From the cell containing the given text, extract its center point as [x, y] coordinate. 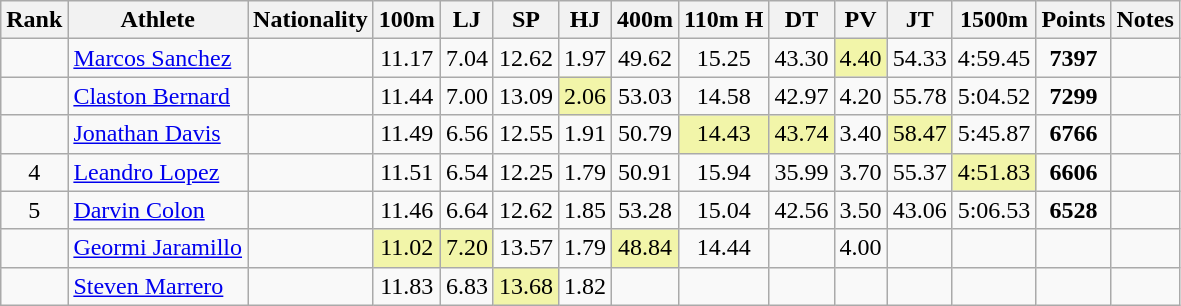
15.25 [724, 58]
11.46 [406, 210]
6.83 [466, 286]
6528 [1074, 210]
11.17 [406, 58]
11.02 [406, 248]
7397 [1074, 58]
2.06 [584, 96]
11.83 [406, 286]
PV [860, 20]
1.91 [584, 134]
11.44 [406, 96]
Steven Marrero [158, 286]
Nationality [311, 20]
6.54 [466, 172]
15.04 [724, 210]
Darvin Colon [158, 210]
11.51 [406, 172]
43.30 [802, 58]
15.94 [724, 172]
7.04 [466, 58]
5:04.52 [994, 96]
43.06 [920, 210]
5:06.53 [994, 210]
4 [34, 172]
42.56 [802, 210]
12.25 [526, 172]
3.70 [860, 172]
53.03 [646, 96]
5 [34, 210]
Jonathan Davis [158, 134]
43.74 [802, 134]
110m H [724, 20]
7.20 [466, 248]
5:45.87 [994, 134]
7.00 [466, 96]
DT [802, 20]
4.40 [860, 58]
1.85 [584, 210]
HJ [584, 20]
53.28 [646, 210]
54.33 [920, 58]
50.79 [646, 134]
6.64 [466, 210]
50.91 [646, 172]
49.62 [646, 58]
14.43 [724, 134]
6.56 [466, 134]
4.20 [860, 96]
6766 [1074, 134]
6606 [1074, 172]
Leandro Lopez [158, 172]
58.47 [920, 134]
13.57 [526, 248]
JT [920, 20]
Geormi Jaramillo [158, 248]
13.68 [526, 286]
14.58 [724, 96]
1.97 [584, 58]
Notes [1145, 20]
55.78 [920, 96]
SP [526, 20]
11.49 [406, 134]
48.84 [646, 248]
7299 [1074, 96]
42.97 [802, 96]
Points [1074, 20]
LJ [466, 20]
Rank [34, 20]
3.50 [860, 210]
Marcos Sanchez [158, 58]
35.99 [802, 172]
Athlete [158, 20]
4.00 [860, 248]
1.82 [584, 286]
100m [406, 20]
1500m [994, 20]
Claston Bernard [158, 96]
400m [646, 20]
12.55 [526, 134]
14.44 [724, 248]
55.37 [920, 172]
4:51.83 [994, 172]
3.40 [860, 134]
13.09 [526, 96]
4:59.45 [994, 58]
